Scan for the cell matching the given text and deliver its [x, y] coordinate at center. 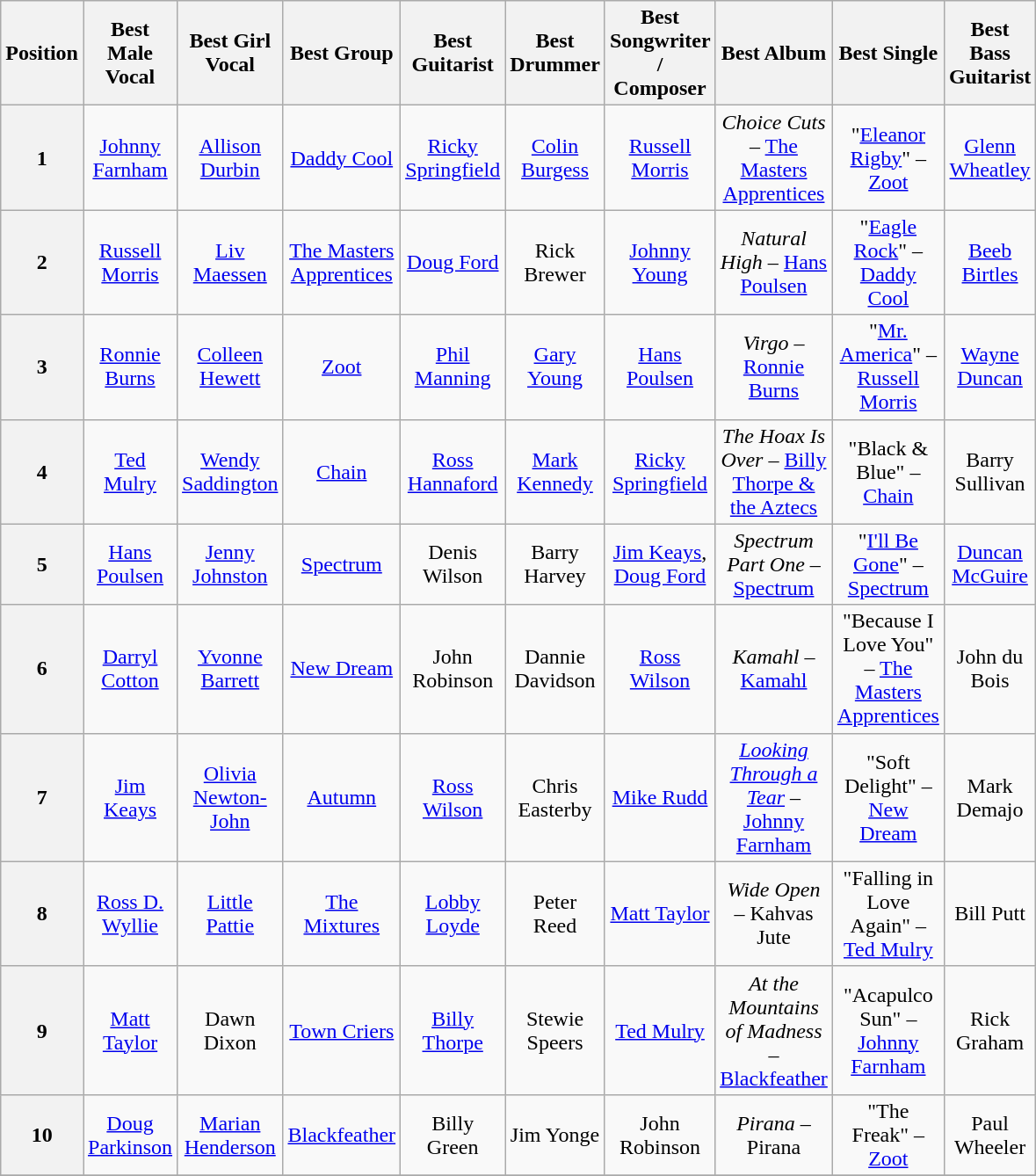
8 [42, 914]
Colin Burgess [555, 158]
Allison Durbin [230, 158]
Kamahl – Kamahl [774, 669]
The Masters Apprentices [342, 262]
Little Pattie [230, 914]
Best Male Vocal [130, 53]
Dannie Davidson [555, 669]
Virgo – Ronnie Burns [774, 367]
Billy Green [453, 1135]
5 [42, 564]
Barry Harvey [555, 564]
Colleen Hewett [230, 367]
"Acapulco Sun" – Johnny Farnham [887, 1030]
4 [42, 471]
Best Girl Vocal [230, 53]
Jim Yonge [555, 1135]
Rick Graham [989, 1030]
7 [42, 797]
2 [42, 262]
6 [42, 669]
Dawn Dixon [230, 1030]
Looking Through a Tear – Johnny Farnham [774, 797]
Beeb Birtles [989, 262]
"Black & Blue" – Chain [887, 471]
Ross D. Wyllie [130, 914]
Paul Wheeler [989, 1135]
Best Group [342, 53]
Wayne Duncan [989, 367]
The Hoax Is Over – Billy Thorpe & the Aztecs [774, 471]
"Eleanor Rigby" – Zoot [887, 158]
Ronnie Burns [130, 367]
Wide Open – Kahvas Jute [774, 914]
Liv Maessen [230, 262]
Jim Keays, Doug Ford [659, 564]
Chris Easterby [555, 797]
Best Single [887, 53]
Mike Rudd [659, 797]
Peter Reed [555, 914]
New Dream [342, 669]
Bill Putt [989, 914]
Blackfeather [342, 1135]
10 [42, 1135]
The Mixtures [342, 914]
John du Bois [989, 669]
Daddy Cool [342, 158]
"Because I Love You" – The Masters Apprentices [887, 669]
Jim Keays [130, 797]
Denis Wilson [453, 564]
At the Mountains of Madness – Blackfeather [774, 1030]
Pirana – Pirana [774, 1135]
Best Drummer [555, 53]
Ross Hannaford [453, 471]
1 [42, 158]
"Soft Delight" – New Dream [887, 797]
Doug Ford [453, 262]
Choice Cuts – The Masters Apprentices [774, 158]
Best Guitarist [453, 53]
Stewie Speers [555, 1030]
Jenny Johnston [230, 564]
"Eagle Rock" – Daddy Cool [887, 262]
Olivia Newton-John [230, 797]
Doug Parkinson [130, 1135]
Billy Thorpe [453, 1030]
Marian Henderson [230, 1135]
"I'll Be Gone" – Spectrum [887, 564]
Best Bass Guitarist [989, 53]
Town Criers [342, 1030]
Spectrum [342, 564]
"Falling in Love Again" – Ted Mulry [887, 914]
Spectrum Part One – Spectrum [774, 564]
Chain [342, 471]
Johnny Farnham [130, 158]
"The Freak" – Zoot [887, 1135]
9 [42, 1030]
3 [42, 367]
Darryl Cotton [130, 669]
Best Songwriter / Composer [659, 53]
Position [42, 53]
Lobby Loyde [453, 914]
Zoot [342, 367]
"Mr. America" – Russell Morris [887, 367]
Gary Young [555, 367]
Barry Sullivan [989, 471]
Glenn Wheatley [989, 158]
Natural High – Hans Poulsen [774, 262]
Yvonne Barrett [230, 669]
Best Album [774, 53]
Duncan McGuire [989, 564]
Wendy Saddington [230, 471]
Mark Kennedy [555, 471]
Rick Brewer [555, 262]
Autumn [342, 797]
Phil Manning [453, 367]
Johnny Young [659, 262]
Mark Demajo [989, 797]
